For the text-containing cell, return its midpoint in [X, Y] coordinate format. 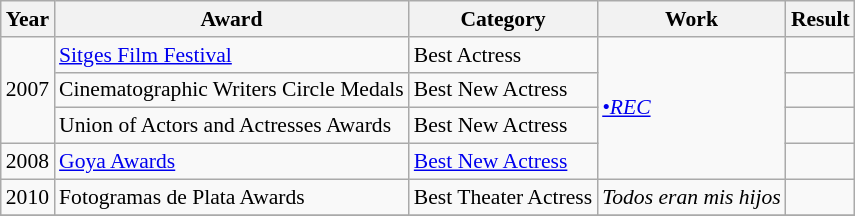
Year [28, 19]
Fotogramas de Plata Awards [232, 197]
Cinematographic Writers Circle Medals [232, 90]
Award [232, 19]
Work [692, 19]
Best Theater Actress [503, 197]
2008 [28, 162]
2007 [28, 90]
Goya Awards [232, 162]
Best Actress [503, 55]
2010 [28, 197]
Category [503, 19]
Result [820, 19]
Todos eran mis hijos [692, 197]
•REC [692, 108]
Union of Actors and Actresses Awards [232, 126]
Sitges Film Festival [232, 55]
